Search for the cell housing the specified text and yield its (X, Y) center coordinate. 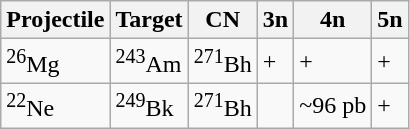
CN (222, 20)
Target (149, 20)
243Am (149, 62)
26Mg (56, 62)
22Ne (56, 106)
~96 pb (333, 106)
249Bk (149, 106)
3n (275, 20)
5n (390, 20)
4n (333, 20)
Projectile (56, 20)
